Extract the [X, Y] coordinate from the center of the cell holding the provided text.  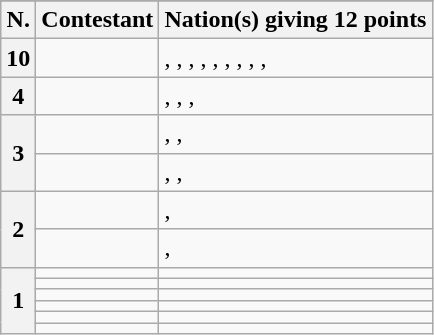
2 [18, 229]
, , , , , , , , , [296, 58]
3 [18, 153]
4 [18, 96]
N. [18, 20]
Nation(s) giving 12 points [296, 20]
1 [18, 300]
, , , [296, 96]
10 [18, 58]
Contestant [98, 20]
